Return (x, y) of the center of cell containing provided text 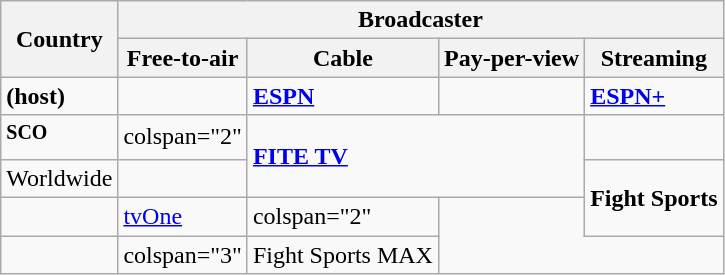
Streaming (654, 58)
ESPN+ (654, 96)
tvOne (183, 217)
colspan="3" (183, 255)
ESPN (342, 96)
FITE TV (416, 156)
Broadcaster (420, 20)
Country (60, 39)
SCO (60, 138)
Cable (342, 58)
(host) (60, 96)
Pay-per-view (511, 58)
Worldwide (60, 178)
Fight Sports MAX (342, 255)
Free-to-air (183, 58)
Fight Sports (654, 197)
